Return [x, y] of the center of cell containing provided text 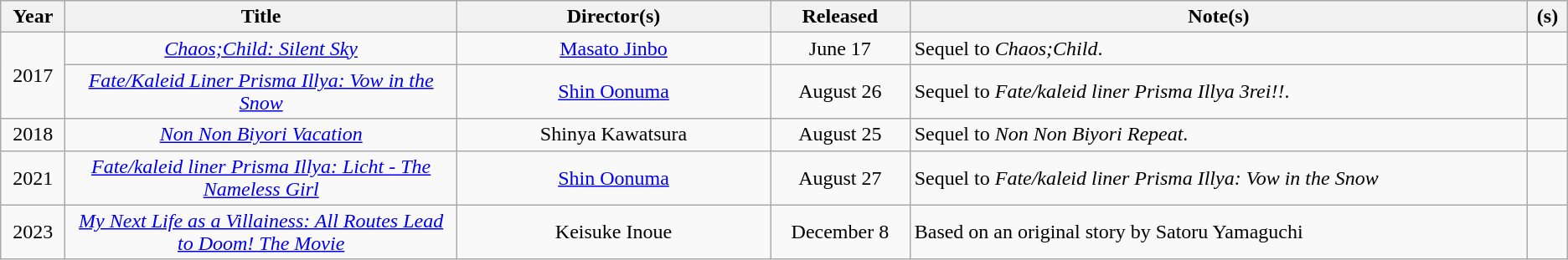
Fate/kaleid liner Prisma Illya: Licht - The Nameless Girl [261, 177]
Chaos;Child: Silent Sky [261, 48]
August 26 [841, 92]
Fate/Kaleid Liner Prisma Illya: Vow in the Snow [261, 92]
Sequel to Non Non Biyori Repeat. [1219, 135]
Year [34, 17]
My Next Life as a Villainess: All Routes Lead to Doom! The Movie [261, 232]
Sequel to Fate/kaleid liner Prisma Illya 3rei!!. [1219, 92]
Note(s) [1219, 17]
2021 [34, 177]
2018 [34, 135]
Sequel to Fate/kaleid liner Prisma Illya: Vow in the Snow [1219, 177]
Masato Jinbo [613, 48]
2017 [34, 75]
August 25 [841, 135]
August 27 [841, 177]
Sequel to Chaos;Child. [1219, 48]
(s) [1548, 17]
Released [841, 17]
Title [261, 17]
Director(s) [613, 17]
June 17 [841, 48]
Non Non Biyori Vacation [261, 135]
Shinya Kawatsura [613, 135]
Keisuke Inoue [613, 232]
Based on an original story by Satoru Yamaguchi [1219, 232]
2023 [34, 232]
December 8 [841, 232]
